Identify which cell holds the provided text, then report its [X, Y] central coordinate. 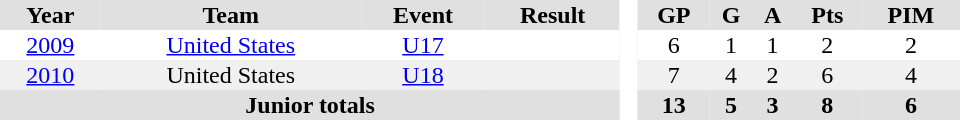
Pts [828, 15]
13 [674, 105]
Year [50, 15]
G [732, 15]
U17 [423, 45]
GP [674, 15]
Event [423, 15]
2009 [50, 45]
Junior totals [310, 105]
U18 [423, 75]
3 [773, 105]
A [773, 15]
8 [828, 105]
PIM [911, 15]
5 [732, 105]
Result [552, 15]
2010 [50, 75]
7 [674, 75]
Team [231, 15]
